Return [x, y] of the center of cell containing provided text 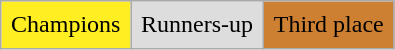
Third place [328, 25]
Runners-up [198, 25]
Champions [66, 25]
